Locate the cell with the specified text and output its (x, y) center coordinate. 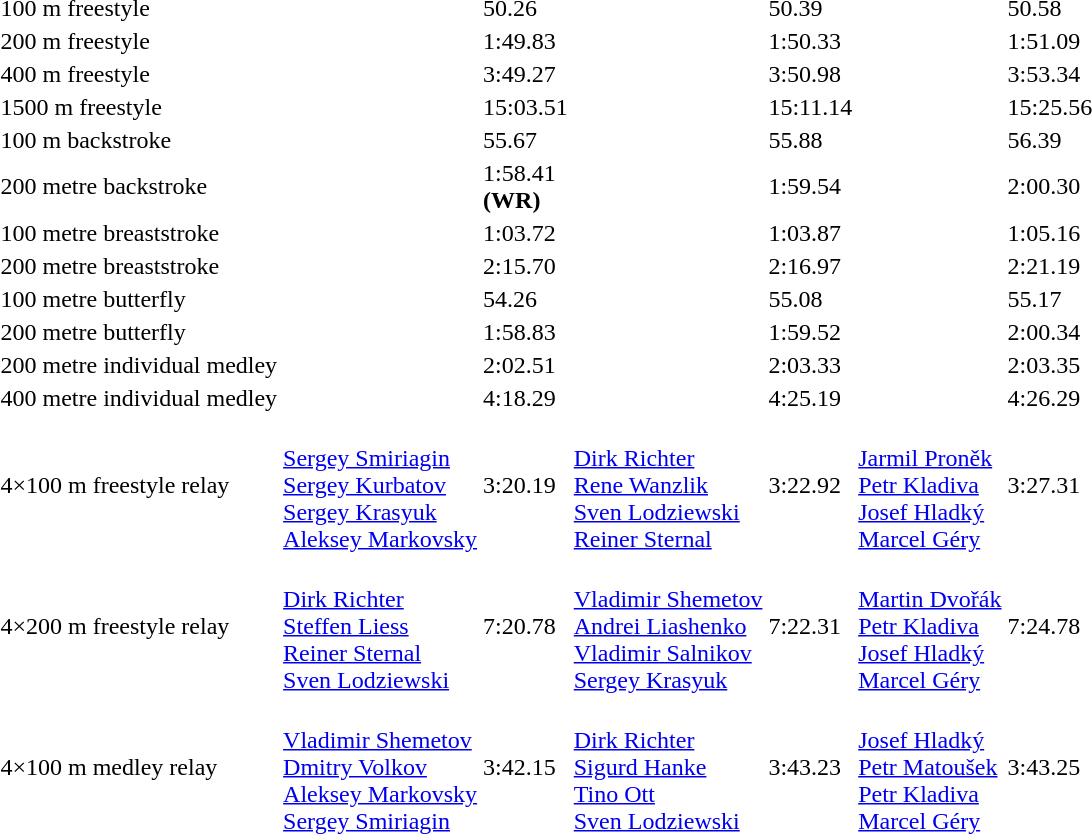
3:20.19 (526, 485)
55.88 (810, 140)
Dirk Richter Rene WanzlikSven Lodziewski Reiner Sternal (668, 485)
Sergey SmiriaginSergey Kurbatov Sergey Krasyuk Aleksey Markovsky (380, 485)
3:50.98 (810, 74)
Dirk Richter Steffen Liess Reiner Sternal Sven Lodziewski (380, 626)
2:15.70 (526, 266)
Jarmil Proněk Petr Kladiva Josef Hladký Marcel Géry (930, 485)
3:49.27 (526, 74)
55.67 (526, 140)
15:11.14 (810, 107)
7:20.78 (526, 626)
2:03.33 (810, 365)
2:02.51 (526, 365)
Vladimir Shemetov Andrei Liashenko Vladimir Salnikov Sergey Krasyuk (668, 626)
1:03.87 (810, 233)
Martin Dvořák Petr Kladiva Josef Hladký Marcel Géry (930, 626)
4:25.19 (810, 398)
7:22.31 (810, 626)
2:16.97 (810, 266)
4:18.29 (526, 398)
54.26 (526, 299)
1:50.33 (810, 41)
1:58.83 (526, 332)
1:58.41 (WR) (526, 186)
55.08 (810, 299)
3:22.92 (810, 485)
1:49.83 (526, 41)
1:03.72 (526, 233)
15:03.51 (526, 107)
1:59.52 (810, 332)
1:59.54 (810, 186)
